Determine the (x, y) coordinate at the center of the cell enclosing the given text.  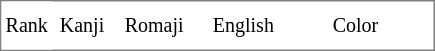
English (265, 26)
Kanji (84, 26)
Color (380, 26)
Romaji (161, 26)
Rank (27, 26)
